Search for the cell housing the specified text and yield its [x, y] center coordinate. 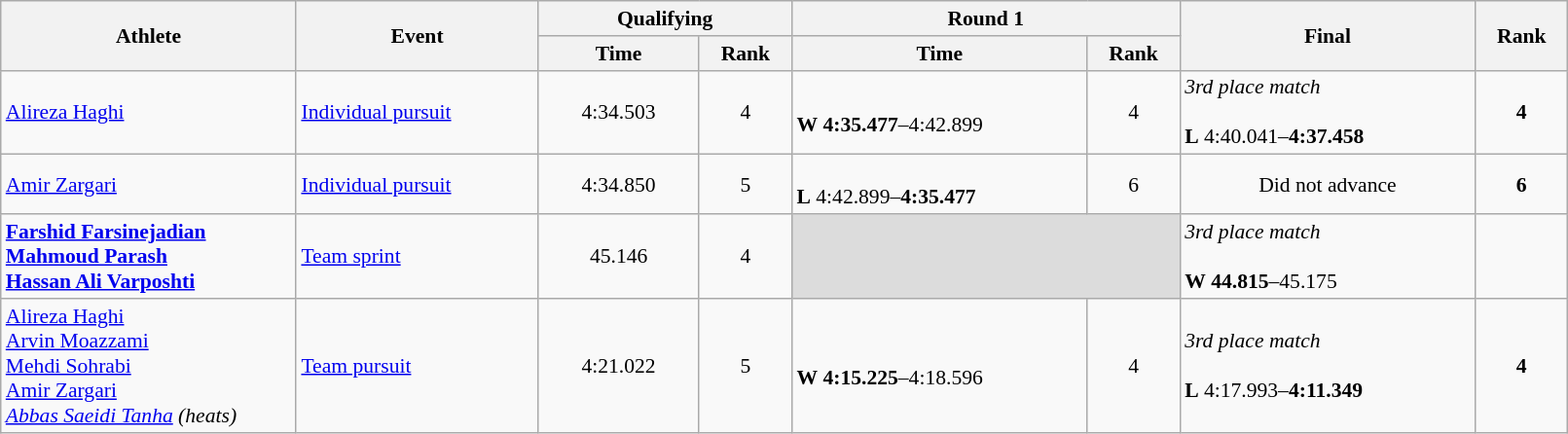
W 4:15.225–4:18.596 [939, 366]
4:34.850 [619, 185]
Farshid FarsinejadianMahmoud ParashHassan Ali Varposhti [149, 257]
Amir Zargari [149, 185]
L 4:42.899–4:35.477 [939, 185]
45.146 [619, 257]
3rd place matchW 44.815–45.175 [1328, 257]
4:21.022 [619, 366]
Athlete [149, 35]
3rd place matchL 4:40.041–4:37.458 [1328, 113]
Qualifying [666, 18]
W 4:35.477–4:42.899 [939, 113]
Alireza Haghi [149, 113]
Event [417, 35]
Round 1 [985, 18]
Alireza HaghiArvin MoazzamiMehdi SohrabiAmir ZargariAbbas Saeidi Tanha (heats) [149, 366]
4:34.503 [619, 113]
Did not advance [1328, 185]
Team pursuit [417, 366]
Team sprint [417, 257]
Final [1328, 35]
3rd place matchL 4:17.993–4:11.349 [1328, 366]
